Output the [X, Y] coordinate of the center of the cell containing the given text.  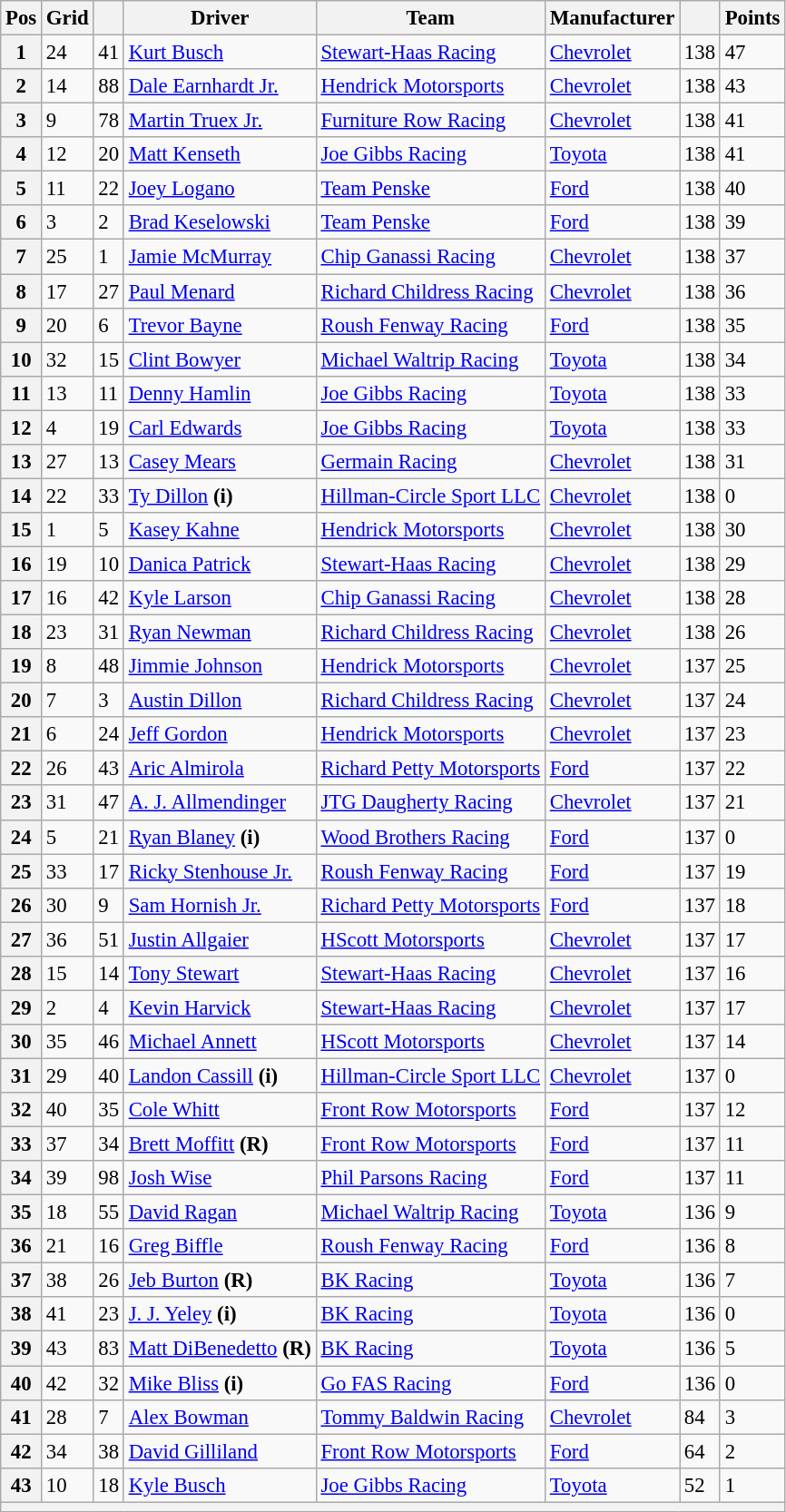
Denny Hamlin [220, 393]
Sam Hornish Jr. [220, 905]
Kurt Busch [220, 53]
Danica Patrick [220, 564]
Phil Parsons Racing [430, 1178]
Germain Racing [430, 462]
Matt Kenseth [220, 154]
Martin Truex Jr. [220, 121]
Brad Keselowski [220, 222]
Tommy Baldwin Racing [430, 1417]
Justin Allgaier [220, 939]
Dale Earnhardt Jr. [220, 86]
48 [109, 666]
Jeb Burton (R) [220, 1281]
Michael Annett [220, 1042]
Josh Wise [220, 1178]
Clint Bowyer [220, 359]
Pos [22, 18]
Go FAS Racing [430, 1383]
46 [109, 1042]
Matt DiBenedetto (R) [220, 1349]
Ryan Newman [220, 633]
Jamie McMurray [220, 257]
Team [430, 18]
51 [109, 939]
Kyle Larson [220, 598]
David Ragan [220, 1213]
Grid [67, 18]
Greg Biffle [220, 1246]
Manufacturer [612, 18]
98 [109, 1178]
Landon Cassill (i) [220, 1075]
Trevor Bayne [220, 325]
83 [109, 1349]
J. J. Yeley (i) [220, 1315]
52 [701, 1485]
Ricky Stenhouse Jr. [220, 871]
Alex Bowman [220, 1417]
A. J. Allmendinger [220, 803]
55 [109, 1213]
Cole Whitt [220, 1110]
Mike Bliss (i) [220, 1383]
Kevin Harvick [220, 1007]
Jeff Gordon [220, 734]
Ty Dillon (i) [220, 496]
Carl Edwards [220, 427]
Driver [220, 18]
Wood Brothers Racing [430, 837]
Paul Menard [220, 291]
Tony Stewart [220, 974]
Aric Almirola [220, 769]
64 [701, 1451]
Ryan Blaney (i) [220, 837]
JTG Daugherty Racing [430, 803]
84 [701, 1417]
88 [109, 86]
Kyle Busch [220, 1485]
78 [109, 121]
Joey Logano [220, 189]
Kasey Kahne [220, 530]
Points [752, 18]
David Gilliland [220, 1451]
Austin Dillon [220, 701]
Furniture Row Racing [430, 121]
Brett Moffitt (R) [220, 1144]
Casey Mears [220, 462]
Jimmie Johnson [220, 666]
